Find where the given text appears and provide that cell's center as [x, y] coordinate. 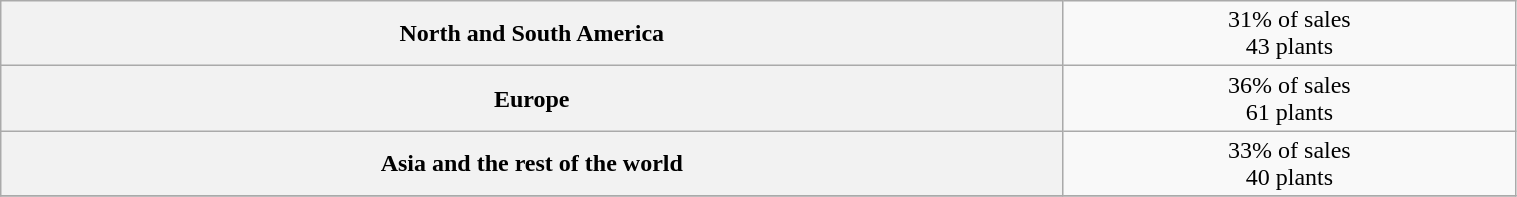
Asia and the rest of the world [532, 164]
31% of sales 43 plants [1290, 34]
North and South America [532, 34]
36% of sales 61 plants [1290, 98]
33% of sales 40 plants [1290, 164]
Europe [532, 98]
